Scan for the cell matching the given text and deliver its (X, Y) coordinate at center. 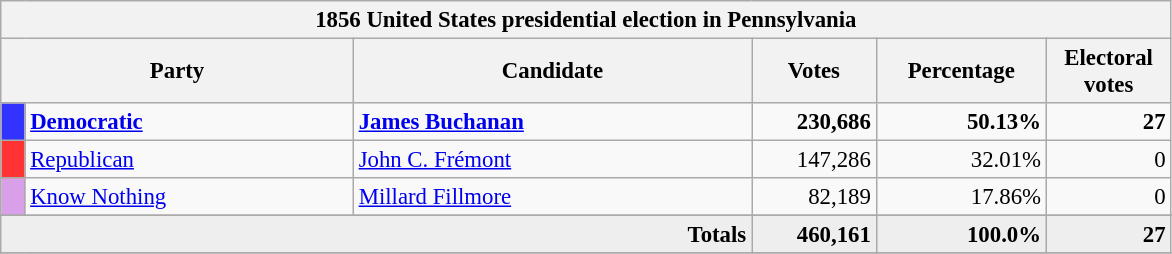
Democratic (189, 122)
Percentage (961, 72)
Party (178, 72)
82,189 (814, 197)
Totals (376, 235)
17.86% (961, 197)
460,161 (814, 235)
Republican (189, 160)
32.01% (961, 160)
Know Nothing (189, 197)
50.13% (961, 122)
147,286 (814, 160)
Millard Fillmore (552, 197)
Votes (814, 72)
100.0% (961, 235)
Electoral votes (1108, 72)
Candidate (552, 72)
John C. Frémont (552, 160)
1856 United States presidential election in Pennsylvania (586, 20)
James Buchanan (552, 122)
230,686 (814, 122)
